Extract the (X, Y) coordinate from the center of the cell holding the provided text.  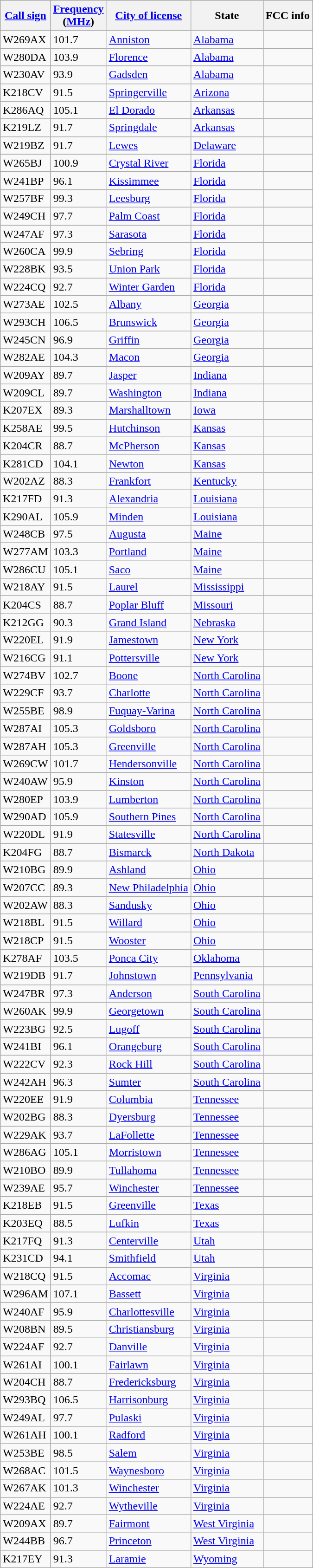
Sebring (148, 252)
FCC info (287, 16)
W286AG (26, 1153)
96.7 (78, 1541)
Fairlawn (148, 1364)
LaFollette (148, 1135)
Statesville (148, 835)
W229AK (26, 1135)
W268AC (26, 1471)
Rock Hill (148, 1064)
91.1 (78, 658)
102.7 (78, 675)
Smithfield (148, 1258)
W269CW (26, 764)
Wytheville (148, 1506)
89.5 (78, 1329)
W218AY (26, 587)
Brunswick (148, 322)
Boone (148, 675)
Accomac (148, 1276)
Anniston (148, 39)
Charlotte (148, 693)
K219LZ (26, 128)
K290AL (26, 517)
Charlottesville (148, 1311)
96.3 (78, 1082)
W224AF (26, 1347)
102.5 (78, 305)
K204CR (26, 446)
Georgetown (148, 1011)
Lumberton (148, 799)
K281CD (26, 463)
Macon (148, 357)
W282AE (26, 357)
El Dorado (148, 110)
Marshalltown (148, 410)
City of license (148, 16)
W296AM (26, 1294)
103.3 (78, 552)
Kinston (148, 781)
98.9 (78, 711)
K278AF (26, 958)
W274BV (26, 675)
W220DL (26, 835)
New Philadelphia (148, 888)
W218CQ (26, 1276)
Fredericksburg (148, 1382)
W247AF (26, 233)
Sarasota (148, 233)
W229CF (26, 693)
Laurel (148, 587)
Fuquay-Varina (148, 711)
W248CB (26, 534)
Griffin (148, 340)
State (227, 16)
101.5 (78, 1471)
K212GG (26, 622)
W273AE (26, 305)
Pottersville (148, 658)
W269AX (26, 39)
W230AV (26, 75)
Alexandria (148, 499)
92.5 (78, 1029)
Danville (148, 1347)
Jamestown (148, 640)
Winter Garden (148, 287)
Palm Coast (148, 216)
Crystal River (148, 163)
Wooster (148, 940)
Florence (148, 57)
101.3 (78, 1488)
Centerville (148, 1241)
Southern Pines (148, 817)
Kissimmee (148, 181)
W228BK (26, 269)
99.3 (78, 198)
W240AW (26, 781)
Johnstown (148, 976)
Dyersburg (148, 1117)
Morristown (148, 1153)
Grand Island (148, 622)
W261AI (26, 1364)
K258AE (26, 428)
Waynesboro (148, 1471)
K217FQ (26, 1241)
Hendersonville (148, 764)
W277AM (26, 552)
W218BL (26, 923)
90.3 (78, 622)
McPherson (148, 446)
W244BB (26, 1541)
W260AK (26, 1011)
96.9 (78, 340)
K218CV (26, 92)
W257BF (26, 198)
Mississippi (227, 587)
93.5 (78, 269)
Bassett (148, 1294)
W208BN (26, 1329)
W249CH (26, 216)
Jasper (148, 375)
Harrisonburg (148, 1400)
W293CH (26, 322)
W207CC (26, 888)
K204CS (26, 605)
W241BI (26, 1046)
Princeton (148, 1541)
W249AL (26, 1418)
K207EX (26, 410)
W224CQ (26, 287)
W286CU (26, 570)
W255BE (26, 711)
Saco (148, 570)
W218CP (26, 940)
Augusta (148, 534)
North Dakota (227, 852)
W220EL (26, 640)
W290AD (26, 817)
Hutchinson (148, 428)
103.5 (78, 958)
W241BP (26, 181)
W202AW (26, 905)
W223BG (26, 1029)
104.1 (78, 463)
W261AH (26, 1435)
Anderson (148, 993)
99.5 (78, 428)
W219BZ (26, 145)
W209CL (26, 393)
W242AH (26, 1082)
W265BJ (26, 163)
W209AX (26, 1523)
Sumter (148, 1082)
W267AK (26, 1488)
Radford (148, 1435)
W287AI (26, 728)
94.1 (78, 1258)
Washington (148, 393)
Ponca City (148, 958)
Lufkin (148, 1223)
W245CN (26, 340)
Willard (148, 923)
Springerville (148, 92)
Columbia (148, 1100)
K286AQ (26, 110)
Newton (148, 463)
W247BR (26, 993)
Leesburg (148, 198)
Tullahoma (148, 1170)
Fairmont (148, 1523)
Frankfort (148, 481)
Call sign (26, 16)
W210BG (26, 870)
Missouri (227, 605)
95.7 (78, 1188)
W239AE (26, 1188)
Frequency(MHz) (78, 16)
104.3 (78, 357)
W253BE (26, 1453)
K231CD (26, 1258)
97.5 (78, 534)
W287AH (26, 746)
Ashland (148, 870)
Delaware (227, 145)
W204CH (26, 1382)
K217FD (26, 499)
W280EP (26, 799)
Union Park (148, 269)
Portland (148, 552)
Nebraska (227, 622)
Pennsylvania (227, 976)
Kentucky (227, 481)
107.1 (78, 1294)
98.5 (78, 1453)
Goldsboro (148, 728)
Albany (148, 305)
K204FG (26, 852)
W240AF (26, 1311)
Lewes (148, 145)
W280DA (26, 57)
W224AE (26, 1506)
Lugoff (148, 1029)
Springdale (148, 128)
Laramie (148, 1559)
K203EQ (26, 1223)
Iowa (227, 410)
W202AZ (26, 481)
W220EE (26, 1100)
W209AY (26, 375)
Poplar Bluff (148, 605)
92.3 (78, 1064)
Orangeburg (148, 1046)
Sandusky (148, 905)
K217EY (26, 1559)
W202BG (26, 1117)
W216CG (26, 658)
W219DB (26, 976)
Oklahoma (227, 958)
W293BQ (26, 1400)
100.9 (78, 163)
W260CA (26, 252)
Pulaski (148, 1418)
Minden (148, 517)
K218EB (26, 1205)
Gadsden (148, 75)
88.5 (78, 1223)
Christiansburg (148, 1329)
93.9 (78, 75)
W210BO (26, 1170)
Salem (148, 1453)
Bismarck (148, 852)
Wyoming (227, 1559)
W222CV (26, 1064)
Arizona (227, 92)
